Detect which cell encompasses the target text, then output its (X, Y) center coordinate. 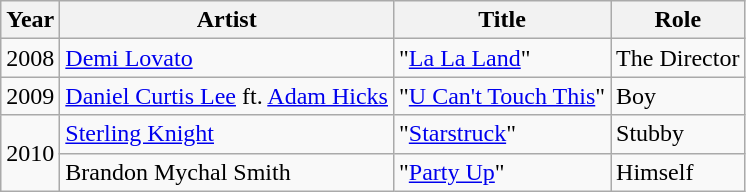
Title (502, 20)
Stubby (678, 134)
2010 (30, 153)
Role (678, 20)
Daniel Curtis Lee ft. Adam Hicks (227, 96)
"Party Up" (502, 172)
Boy (678, 96)
Brandon Mychal Smith (227, 172)
Artist (227, 20)
2009 (30, 96)
Himself (678, 172)
2008 (30, 58)
"Starstruck" (502, 134)
Year (30, 20)
Sterling Knight (227, 134)
Demi Lovato (227, 58)
"La La Land" (502, 58)
"U Can't Touch This" (502, 96)
The Director (678, 58)
